From the cell containing the given text, extract its center point as (X, Y) coordinate. 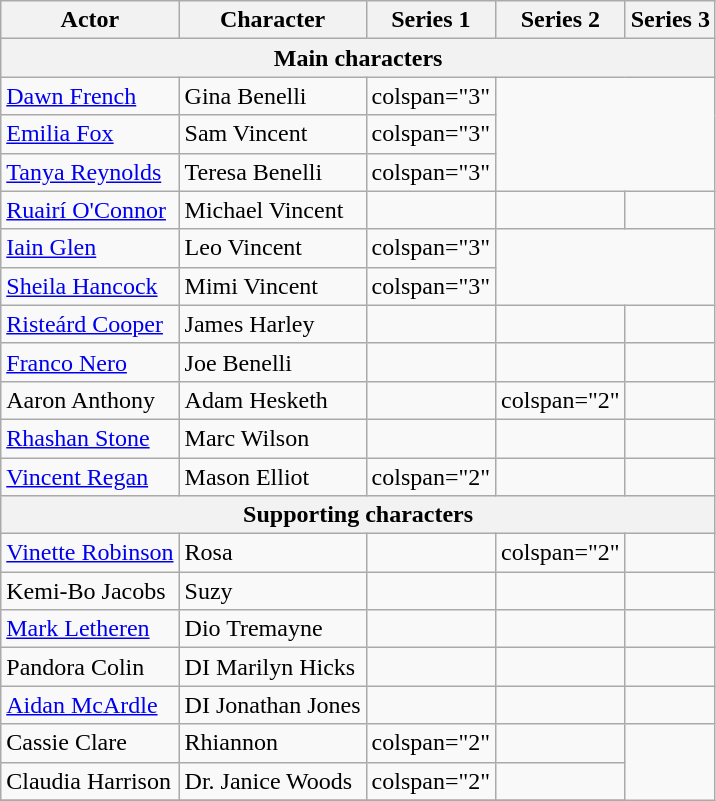
Main characters (358, 58)
Mimi Vincent (272, 286)
Dawn French (90, 96)
Suzy (272, 591)
Dr. Janice Woods (272, 781)
Franco Nero (90, 362)
Risteárd Cooper (90, 324)
Character (272, 20)
Teresa Benelli (272, 172)
Vinette Robinson (90, 553)
Emilia Fox (90, 134)
Marc Wilson (272, 438)
Rhashan Stone (90, 438)
Joe Benelli (272, 362)
Supporting characters (358, 515)
Leo Vincent (272, 248)
Ruairí O'Connor (90, 210)
Gina Benelli (272, 96)
DI Marilyn Hicks (272, 667)
Aaron Anthony (90, 400)
Cassie Clare (90, 743)
Pandora Colin (90, 667)
Mark Letheren (90, 629)
Series 1 (431, 20)
Kemi-Bo Jacobs (90, 591)
Series 2 (561, 20)
Rosa (272, 553)
Dio Tremayne (272, 629)
DI Jonathan Jones (272, 705)
Mason Elliot (272, 477)
Tanya Reynolds (90, 172)
Sam Vincent (272, 134)
Vincent Regan (90, 477)
Rhiannon (272, 743)
James Harley (272, 324)
Claudia Harrison (90, 781)
Series 3 (670, 20)
Sheila Hancock (90, 286)
Actor (90, 20)
Aidan McArdle (90, 705)
Michael Vincent (272, 210)
Adam Hesketh (272, 400)
Iain Glen (90, 248)
